Capture the cell that displays the provided text and extract its (x, y) central coordinate. 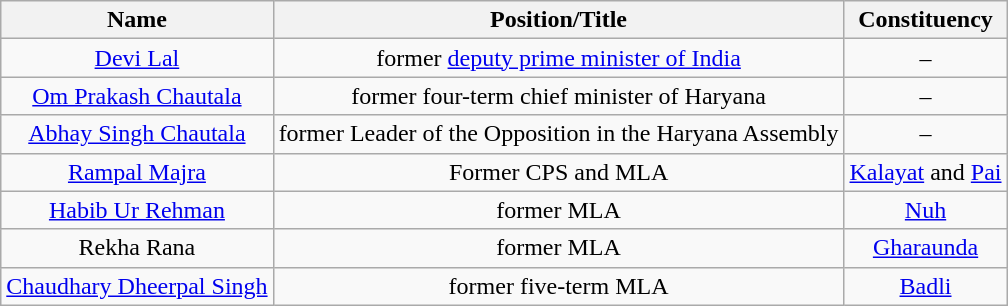
Devi Lal (137, 58)
Habib Ur Rehman (137, 210)
Position/Title (558, 20)
Former CPS and MLA (558, 172)
Kalayat and Pai (926, 172)
former Leader of the Opposition in the Haryana Assembly (558, 134)
Gharaunda (926, 248)
Badli (926, 286)
former four-term chief minister of Haryana (558, 96)
former deputy prime minister of India (558, 58)
Chaudhary Dheerpal Singh (137, 286)
Abhay Singh Chautala (137, 134)
former five-term MLA (558, 286)
Nuh (926, 210)
Rampal Majra (137, 172)
Name (137, 20)
Om Prakash Chautala (137, 96)
Rekha Rana (137, 248)
Constituency (926, 20)
